Pinpoint the cell where the given text exists, returning its (X, Y) midpoint coordinate. 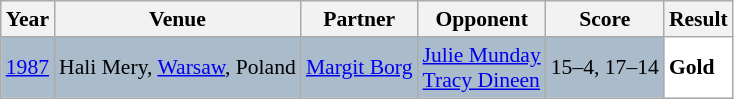
Gold (698, 68)
Julie Munday Tracy Dineen (482, 68)
Score (605, 19)
Result (698, 19)
1987 (28, 68)
Hali Mery, Warsaw, Poland (178, 68)
Opponent (482, 19)
15–4, 17–14 (605, 68)
Partner (360, 19)
Venue (178, 19)
Margit Borg (360, 68)
Year (28, 19)
